Capture the cell that displays the provided text and extract its (x, y) central coordinate. 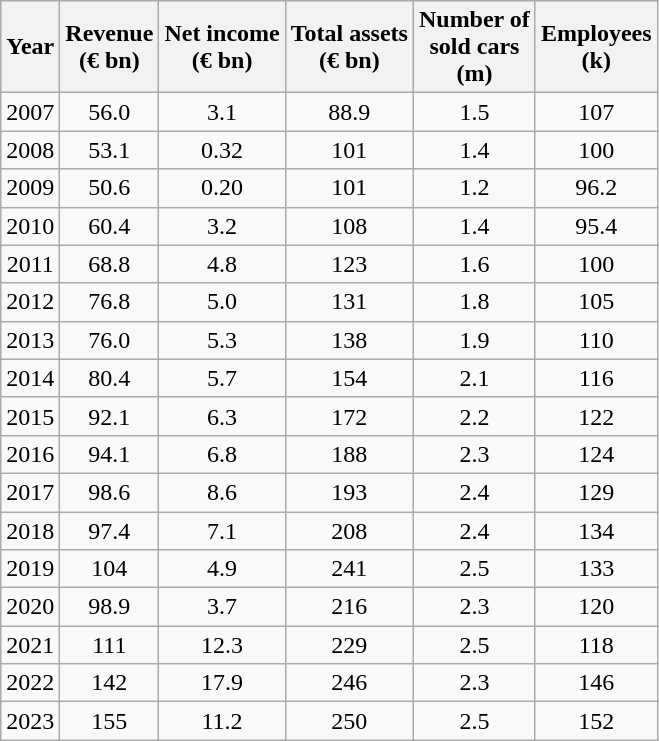
188 (349, 454)
2017 (30, 492)
53.1 (110, 150)
2020 (30, 607)
134 (596, 531)
76.0 (110, 340)
Revenue(€ bn) (110, 47)
104 (110, 569)
1.6 (474, 264)
105 (596, 302)
138 (349, 340)
108 (349, 226)
3.1 (222, 112)
111 (110, 645)
2.1 (474, 378)
246 (349, 683)
Total assets(€ bn) (349, 47)
Year (30, 47)
8.6 (222, 492)
1.2 (474, 188)
2.2 (474, 416)
5.7 (222, 378)
98.6 (110, 492)
1.8 (474, 302)
1.9 (474, 340)
241 (349, 569)
60.4 (110, 226)
120 (596, 607)
3.7 (222, 607)
80.4 (110, 378)
96.2 (596, 188)
12.3 (222, 645)
2023 (30, 721)
2021 (30, 645)
95.4 (596, 226)
146 (596, 683)
193 (349, 492)
56.0 (110, 112)
2012 (30, 302)
116 (596, 378)
4.8 (222, 264)
133 (596, 569)
88.9 (349, 112)
2018 (30, 531)
154 (349, 378)
110 (596, 340)
118 (596, 645)
2011 (30, 264)
11.2 (222, 721)
2008 (30, 150)
208 (349, 531)
152 (596, 721)
2007 (30, 112)
129 (596, 492)
98.9 (110, 607)
2009 (30, 188)
124 (596, 454)
142 (110, 683)
1.5 (474, 112)
97.4 (110, 531)
122 (596, 416)
155 (110, 721)
2014 (30, 378)
229 (349, 645)
3.2 (222, 226)
2016 (30, 454)
2010 (30, 226)
Number ofsold cars(m) (474, 47)
Net income(€ bn) (222, 47)
216 (349, 607)
50.6 (110, 188)
68.8 (110, 264)
0.20 (222, 188)
2015 (30, 416)
131 (349, 302)
6.8 (222, 454)
92.1 (110, 416)
4.9 (222, 569)
107 (596, 112)
7.1 (222, 531)
6.3 (222, 416)
94.1 (110, 454)
17.9 (222, 683)
76.8 (110, 302)
2022 (30, 683)
Employees(k) (596, 47)
5.3 (222, 340)
172 (349, 416)
250 (349, 721)
2019 (30, 569)
0.32 (222, 150)
2013 (30, 340)
123 (349, 264)
5.0 (222, 302)
